For the text-containing cell, return its midpoint in (X, Y) coordinate format. 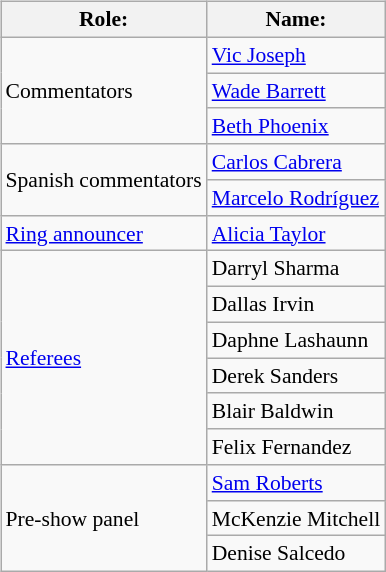
Dallas Irvin (296, 305)
Spanish commentators (103, 180)
Denise Salcedo (296, 554)
Commentators (103, 90)
Blair Baldwin (296, 411)
Beth Phoenix (296, 126)
Marcelo Rodríguez (296, 198)
Pre-show panel (103, 518)
Role: (103, 20)
Name: (296, 20)
Carlos Cabrera (296, 162)
Sam Roberts (296, 483)
Felix Fernandez (296, 447)
Wade Barrett (296, 91)
Referees (103, 358)
Ring announcer (103, 233)
McKenzie Mitchell (296, 518)
Vic Joseph (296, 55)
Derek Sanders (296, 376)
Daphne Lashaunn (296, 340)
Darryl Sharma (296, 269)
Alicia Taylor (296, 233)
